Output the (X, Y) coordinate of the center of the cell containing the given text.  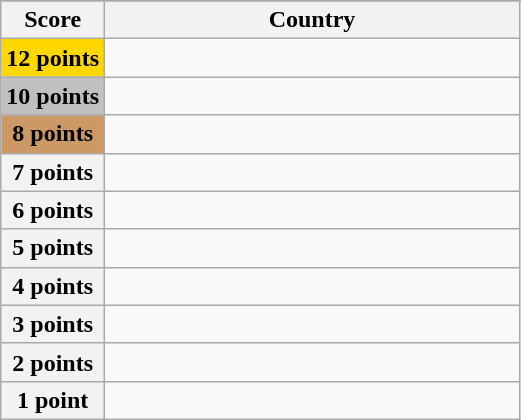
12 points (53, 58)
8 points (53, 134)
5 points (53, 248)
2 points (53, 362)
Score (53, 20)
7 points (53, 172)
1 point (53, 400)
10 points (53, 96)
Country (312, 20)
6 points (53, 210)
3 points (53, 324)
4 points (53, 286)
